Provide the (X, Y) coordinate of the cell's center where the given text is located.  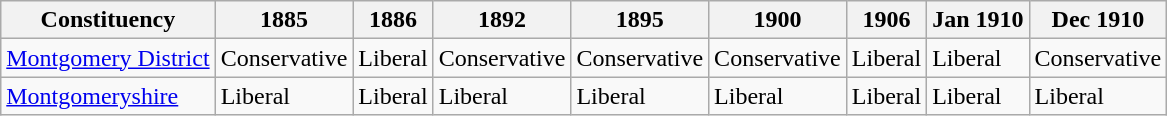
1885 (284, 20)
Jan 1910 (978, 20)
Constituency (108, 20)
1886 (393, 20)
1895 (640, 20)
1892 (502, 20)
1906 (886, 20)
Montgomery District (108, 58)
Dec 1910 (1098, 20)
Montgomeryshire (108, 96)
1900 (778, 20)
